Output the (x, y) coordinate of the center of the cell containing the given text.  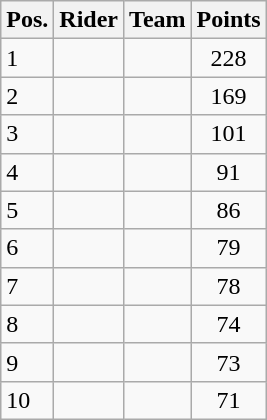
5 (28, 210)
Points (228, 20)
Rider (89, 20)
Team (158, 20)
91 (228, 172)
4 (28, 172)
Pos. (28, 20)
228 (228, 58)
9 (28, 362)
10 (28, 400)
73 (228, 362)
71 (228, 400)
8 (28, 324)
79 (228, 248)
101 (228, 134)
6 (28, 248)
3 (28, 134)
86 (228, 210)
7 (28, 286)
1 (28, 58)
78 (228, 286)
169 (228, 96)
74 (228, 324)
2 (28, 96)
